Scan for the cell matching the given text and deliver its [x, y] coordinate at center. 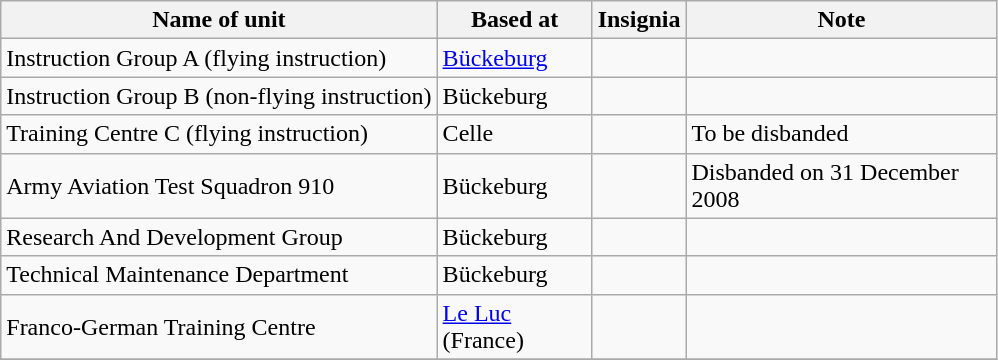
Instruction Group A (flying instruction) [219, 58]
Instruction Group B (non-flying instruction) [219, 96]
To be disbanded [842, 134]
Le Luc (France) [514, 326]
Training Centre C (flying instruction) [219, 134]
Research And Development Group [219, 237]
Disbanded on 31 December 2008 [842, 186]
Note [842, 20]
Franco-German Training Centre [219, 326]
Name of unit [219, 20]
Technical Maintenance Department [219, 275]
Based at [514, 20]
Insignia [639, 20]
Army Aviation Test Squadron 910 [219, 186]
Celle [514, 134]
